Locate the cell with the specified text and output its (x, y) center coordinate. 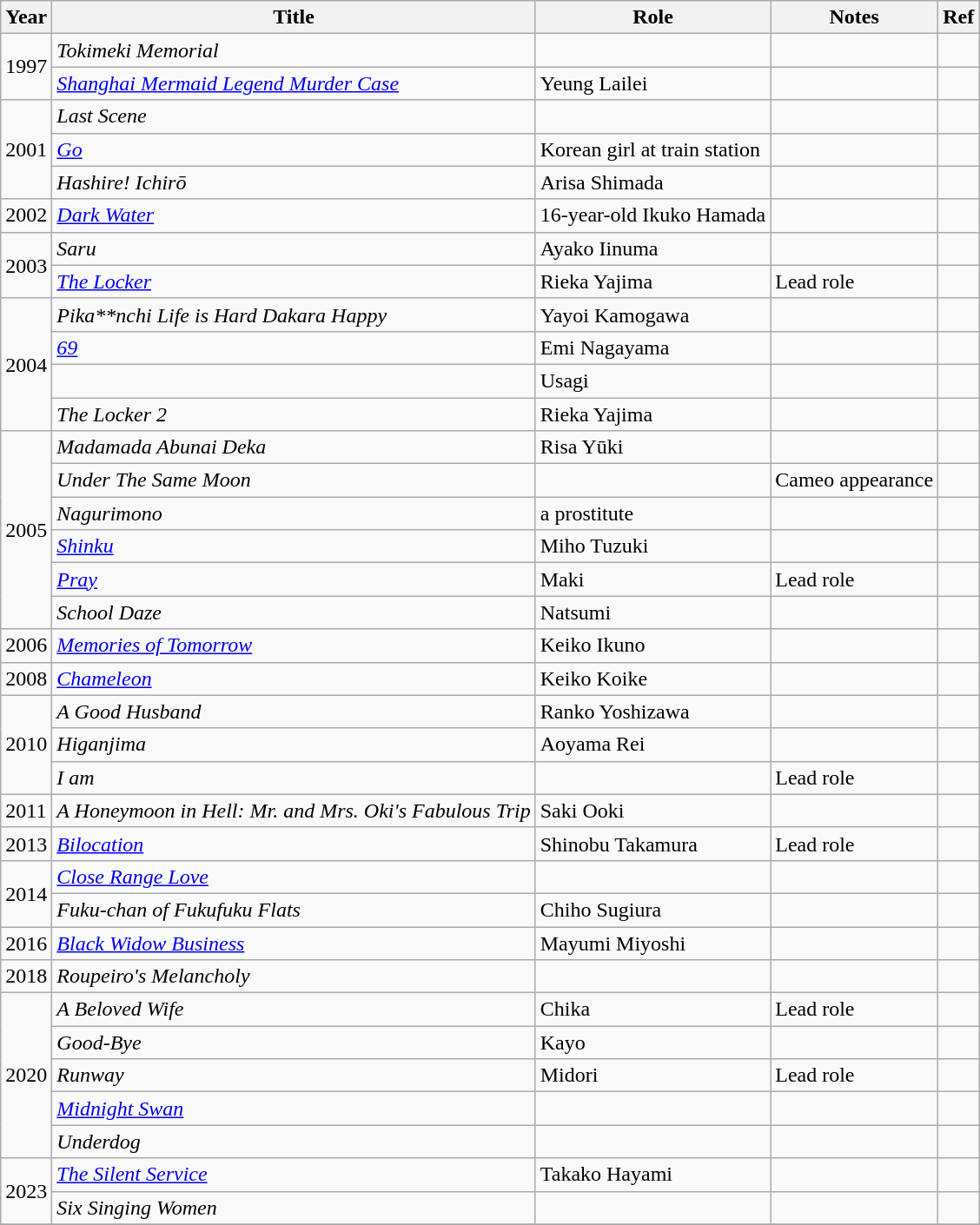
Mayumi Miyoshi (652, 943)
2010 (26, 745)
Emi Nagayama (652, 348)
2008 (26, 679)
The Locker 2 (294, 414)
Aoyama Rei (652, 745)
2013 (26, 844)
Notes (855, 17)
I am (294, 778)
2023 (26, 1191)
Six Singing Women (294, 1208)
Keiko Koike (652, 679)
Runway (294, 1076)
2011 (26, 811)
Hashire! Ichirō (294, 182)
Shanghai Mermaid Legend Murder Case (294, 83)
Keiko Ikuno (652, 646)
Yayoi Kamogawa (652, 315)
2006 (26, 646)
Ayako Iinuma (652, 248)
Underdog (294, 1142)
Go (294, 149)
2003 (26, 265)
Kayo (652, 1043)
Nagurimono (294, 513)
Higanjima (294, 745)
Shinobu Takamura (652, 844)
Chika (652, 1010)
Tokimeki Memorial (294, 50)
2016 (26, 943)
Korean girl at train station (652, 149)
The Silent Service (294, 1175)
Risa Yūki (652, 447)
Dark Water (294, 215)
Arisa Shimada (652, 182)
Close Range Love (294, 877)
2001 (26, 149)
2005 (26, 530)
Shinku (294, 546)
1997 (26, 67)
Black Widow Business (294, 943)
Miho Tuzuki (652, 546)
Natsumi (652, 612)
2014 (26, 893)
A Beloved Wife (294, 1010)
2020 (26, 1076)
A Good Husband (294, 712)
Chiho Sugiura (652, 910)
Fuku-chan of Fukufuku Flats (294, 910)
Saru (294, 248)
Maki (652, 579)
Ref (959, 17)
Bilocation (294, 844)
Last Scene (294, 116)
Memories of Tomorrow (294, 646)
School Daze (294, 612)
Role (652, 17)
A Honeymoon in Hell: Mr. and Mrs. Oki's Fabulous Trip (294, 811)
Year (26, 17)
Saki Ooki (652, 811)
Pika**nchi Life is Hard Dakara Happy (294, 315)
2018 (26, 977)
Usagi (652, 381)
a prostitute (652, 513)
2004 (26, 364)
Pray (294, 579)
2002 (26, 215)
Yeung Lailei (652, 83)
Takako Hayami (652, 1175)
Good-Bye (294, 1043)
Title (294, 17)
The Locker (294, 281)
69 (294, 348)
Chameleon (294, 679)
Madamada Abunai Deka (294, 447)
Roupeiro's Melancholy (294, 977)
16-year-old Ikuko Hamada (652, 215)
Ranko Yoshizawa (652, 712)
Midori (652, 1076)
Under The Same Moon (294, 480)
Midnight Swan (294, 1109)
Cameo appearance (855, 480)
